Scan for the cell matching the given text and deliver its [X, Y] coordinate at center. 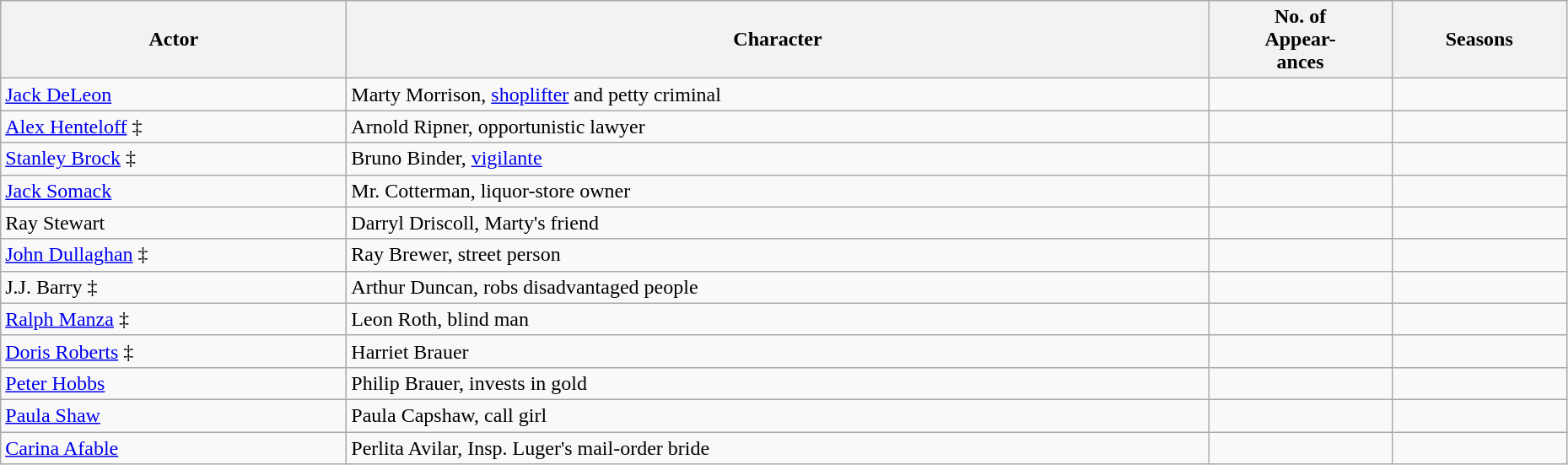
Marty Morrison, shoplifter and petty criminal [778, 95]
Bruno Binder, vigilante [778, 159]
Ray Brewer, street person [778, 255]
J.J. Barry ‡ [174, 287]
Harriet Brauer [778, 351]
John Dullaghan ‡ [174, 255]
Jack DeLeon [174, 95]
Philip Brauer, invests in gold [778, 383]
Ray Stewart [174, 223]
Actor [174, 40]
Darryl Driscoll, Marty's friend [778, 223]
Paula Shaw [174, 415]
Character [778, 40]
Paula Capshaw, call girl [778, 415]
Jack Somack [174, 191]
Arnold Ripner, opportunistic lawyer [778, 127]
Leon Roth, blind man [778, 319]
Perlita Avilar, Insp. Luger's mail-order bride [778, 448]
Mr. Cotterman, liquor-store owner [778, 191]
Arthur Duncan, robs disadvantaged people [778, 287]
Carina Afable [174, 448]
Doris Roberts ‡ [174, 351]
Ralph Manza ‡ [174, 319]
Peter Hobbs [174, 383]
Alex Henteloff ‡ [174, 127]
No. ofAppear-ances [1301, 40]
Stanley Brock ‡ [174, 159]
Seasons [1479, 40]
